Determine the [x, y] coordinate at the center of the cell enclosing the given text.  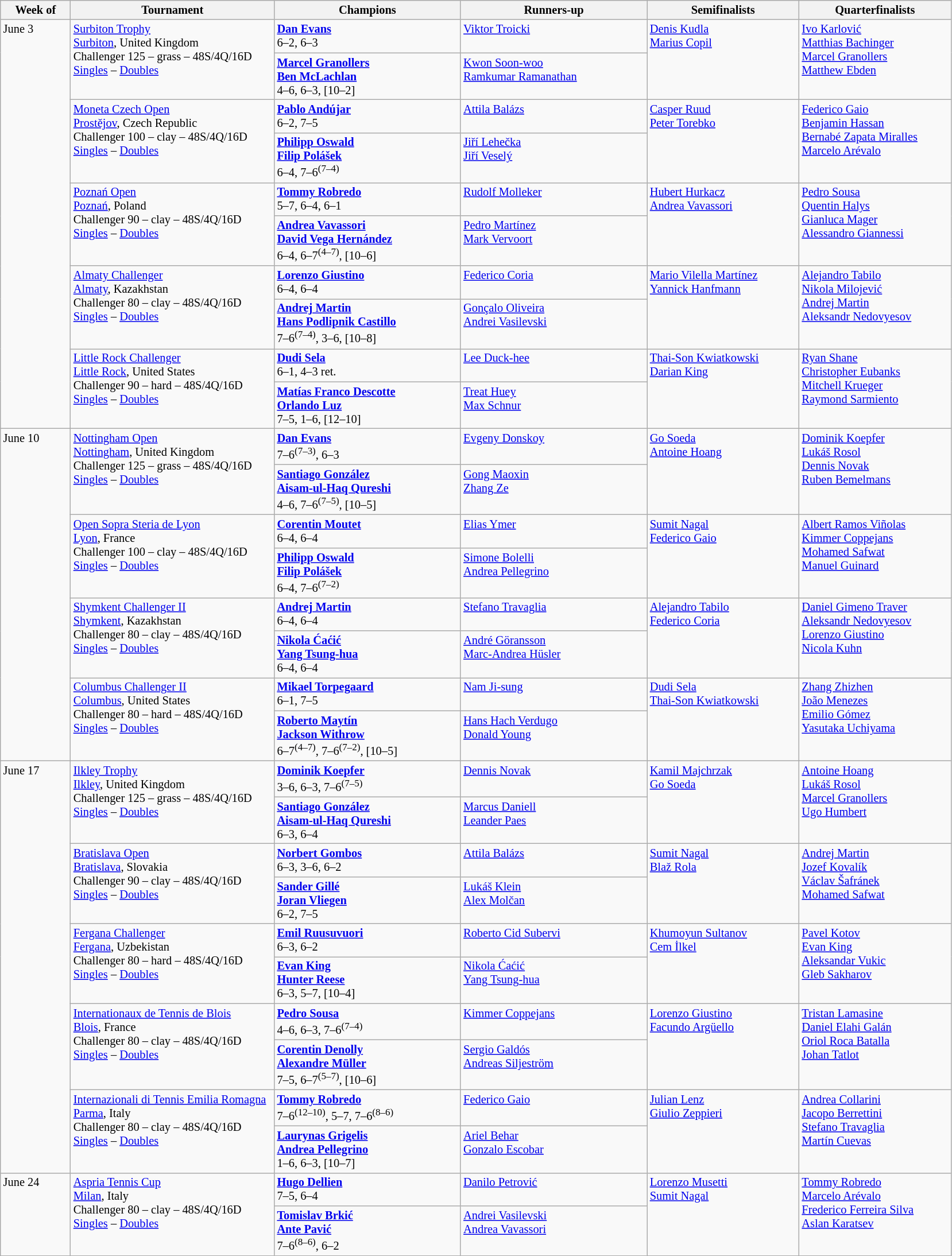
Roberto Cid Subervi [554, 940]
Ryan Shane Christopher Eubanks Mitchell Krueger Raymond Sarmiento [875, 388]
Ilkley TrophyIlkley, United Kingdom Challenger 125 – grass – 48S/4Q/16DSingles – Doubles [172, 803]
Tournament [172, 10]
Dennis Novak [554, 778]
Shymkent Challenger IIShymkent, Kazakhstan Challenger 80 – clay – 48S/4Q/16DSingles – Doubles [172, 637]
Roberto Maytín Jackson Withrow6–7(4–7), 7–6(7–2), [10–5] [367, 736]
Alejandro Tabilo Federico Coria [723, 637]
Dudi Sela6–1, 4–3 ret. [367, 365]
Jiří Lehečka Jiří Veselý [554, 157]
Lee Duck-hee [554, 365]
Tomislav Brkić Ante Pavić7–6(8–6), 6–2 [367, 1231]
Tommy Robredo5–7, 6–4, 6–1 [367, 199]
Daniel Gimeno Traver Aleksandr Nedovyesov Lorenzo Giustino Nicola Kuhn [875, 637]
Hans Hach Verdugo Donald Young [554, 736]
Norbert Gombos6–3, 3–6, 6–2 [367, 860]
Ariel Behar Gonzalo Escobar [554, 1149]
Dominik Koepfer3–6, 6–3, 7–6(7–5) [367, 778]
Semifinalists [723, 10]
Internazionali di Tennis Emilia RomagnaParma, Italy Challenger 80 – clay – 48S/4Q/16DSingles – Doubles [172, 1131]
Santiago González Aisam-ul-Haq Qureshi6–3, 6–4 [367, 820]
Corentin Denolly Alexandre Müller7–5, 6–7(5–7), [10–6] [367, 1064]
Pedro Sousa Quentin Halys Gianluca Mager Alessandro Giannessi [875, 224]
Ivo Karlović Matthias Bachinger Marcel Granollers Matthew Ebden [875, 60]
Evgeny Donskoy [554, 447]
Quarterfinalists [875, 10]
Tristan Lamasine Daniel Elahi Galán Oriol Roca Batalla Johan Tatlot [875, 1046]
Fergana ChallengerFergana, Uzbekistan Challenger 80 – hard – 48S/4Q/16DSingles – Doubles [172, 963]
Federico Coria [554, 282]
Marcel Granollers Ben McLachlan4–6, 6–3, [10–2] [367, 76]
Nam Ji-sung [554, 694]
Gonçalo Oliveira Andrei Vasilevski [554, 324]
Danilo Petrović [554, 1189]
Stefano Travaglia [554, 614]
Andrej Martin6–4, 6–4 [367, 614]
Week of [36, 10]
Mikael Torpegaard6–1, 7–5 [367, 694]
Hugo Dellien7–5, 6–4 [367, 1189]
Almaty ChallengerAlmaty, Kazakhstan Challenger 80 – clay – 48S/4Q/16DSingles – Doubles [172, 308]
Nikola Ćaćić Yang Tsung-hua6–4, 6–4 [367, 654]
Philipp Oswald Filip Polášek6–4, 7–6(7–2) [367, 573]
Internationaux de Tennis de BloisBlois, France Challenger 80 – clay – 48S/4Q/16DSingles – Doubles [172, 1046]
Andrea Vavassori David Vega Hernández6–4, 6–7(4–7), [10–6] [367, 241]
Andrei Vasilevski Andrea Vavassori [554, 1231]
Andrej Martin Hans Podlipnik Castillo7–6(7–4), 3–6, [10–8] [367, 324]
Antoine Hoang Lukáš Rosol Marcel Granollers Ugo Humbert [875, 803]
Moneta Czech OpenProstějov, Czech Republic Challenger 100 – clay – 48S/4Q/16DSingles – Doubles [172, 141]
Sander Gillé Joran Vliegen6–2, 7–5 [367, 900]
Nikola Ćaćić Yang Tsung-hua [554, 980]
Little Rock ChallengerLittle Rock, United States Challenger 90 – hard – 48S/4Q/16DSingles – Doubles [172, 388]
Marcus Daniell Leander Paes [554, 820]
Sergio Galdós Andreas Siljeström [554, 1064]
André Göransson Marc-Andrea Hüsler [554, 654]
Matías Franco Descotte Orlando Luz7–5, 1–6, [12–10] [367, 405]
Columbus Challenger IIColumbus, United States Challenger 80 – hard – 48S/4Q/16DSingles – Doubles [172, 719]
Evan King Hunter Reese6–3, 5–7, [10–4] [367, 980]
Philipp Oswald Filip Polášek6–4, 7–6(7–4) [367, 157]
Hubert Hurkacz Andrea Vavassori [723, 224]
Laurynas Grigelis Andrea Pellegrino1–6, 6–3, [10–7] [367, 1149]
Kimmer Coppejans [554, 1022]
Alejandro Tabilo Nikola Milojević Andrej Martin Aleksandr Nedovyesov [875, 308]
Gong Maoxin Zhang Ze [554, 489]
Pedro Sousa4–6, 6–3, 7–6(7–4) [367, 1022]
June 17 [36, 967]
Albert Ramos Viñolas Kimmer Coppejans Mohamed Safwat Manuel Guinard [875, 556]
Champions [367, 10]
Andrea Collarini Jacopo Berrettini Stefano Travaglia Martín Cuevas [875, 1131]
Elias Ymer [554, 531]
Zhang Zhizhen João Menezes Emilio Gómez Yasutaka Uchiyama [875, 719]
June 3 [36, 224]
Simone Bolelli Andrea Pellegrino [554, 573]
Khumoyun Sultanov Cem İlkel [723, 963]
Lorenzo Giustino6–4, 6–4 [367, 282]
Treat Huey Max Schnur [554, 405]
June 24 [36, 1215]
Pedro Martínez Mark Vervoort [554, 241]
Tommy Robredo Marcelo Arévalo Frederico Ferreira Silva Aslan Karatsev [875, 1215]
June 10 [36, 594]
Casper Ruud Peter Torebko [723, 141]
Viktor Troicki [554, 36]
Open Sopra Steria de LyonLyon, France Challenger 100 – clay – 48S/4Q/16DSingles – Doubles [172, 556]
Lorenzo Musetti Sumit Nagal [723, 1215]
Andrej Martin Jozef Kovalík Václav Šafránek Mohamed Safwat [875, 884]
Dan Evans6–2, 6–3 [367, 36]
Denis Kudla Marius Copil [723, 60]
Dominik Koepfer Lukáš Rosol Dennis Novak Ruben Bemelmans [875, 471]
Rudolf Molleker [554, 199]
Aspria Tennis CupMilan, Italy Challenger 80 – clay – 48S/4Q/16DSingles – Doubles [172, 1215]
Pavel Kotov Evan King Aleksandar Vukic Gleb Sakharov [875, 963]
Federico Gaio Benjamin Hassan Bernabé Zapata Miralles Marcelo Arévalo [875, 141]
Thai-Son Kwiatkowski Darian King [723, 388]
Mario Vilella Martínez Yannick Hanfmann [723, 308]
Go Soeda Antoine Hoang [723, 471]
Kwon Soon-woo Ramkumar Ramanathan [554, 76]
Kamil Majchrzak Go Soeda [723, 803]
Runners-up [554, 10]
Pablo Andújar6–2, 7–5 [367, 116]
Surbiton TrophySurbiton, United Kingdom Challenger 125 – grass – 48S/4Q/16DSingles – Doubles [172, 60]
Bratislava OpenBratislava, Slovakia Challenger 90 – clay – 48S/4Q/16DSingles – Doubles [172, 884]
Corentin Moutet6–4, 6–4 [367, 531]
Sumit Nagal Federico Gaio [723, 556]
Lukáš Klein Alex Molčan [554, 900]
Emil Ruusuvuori6–3, 6–2 [367, 940]
Federico Gaio [554, 1108]
Nottingham OpenNottingham, United Kingdom Challenger 125 – grass – 48S/4Q/16DSingles – Doubles [172, 471]
Dudi Sela Thai-Son Kwiatkowski [723, 719]
Poznań OpenPoznań, Poland Challenger 90 – clay – 48S/4Q/16DSingles – Doubles [172, 224]
Sumit Nagal Blaž Rola [723, 884]
Santiago González Aisam-ul-Haq Qureshi4–6, 7–6(7–5), [10–5] [367, 489]
Julian Lenz Giulio Zeppieri [723, 1131]
Lorenzo Giustino Facundo Argüello [723, 1046]
Tommy Robredo7–6(12–10), 5–7, 7–6(8–6) [367, 1108]
Dan Evans7–6(7–3), 6–3 [367, 447]
